Provide the [X, Y] coordinate of the cell's center where the given text is located.  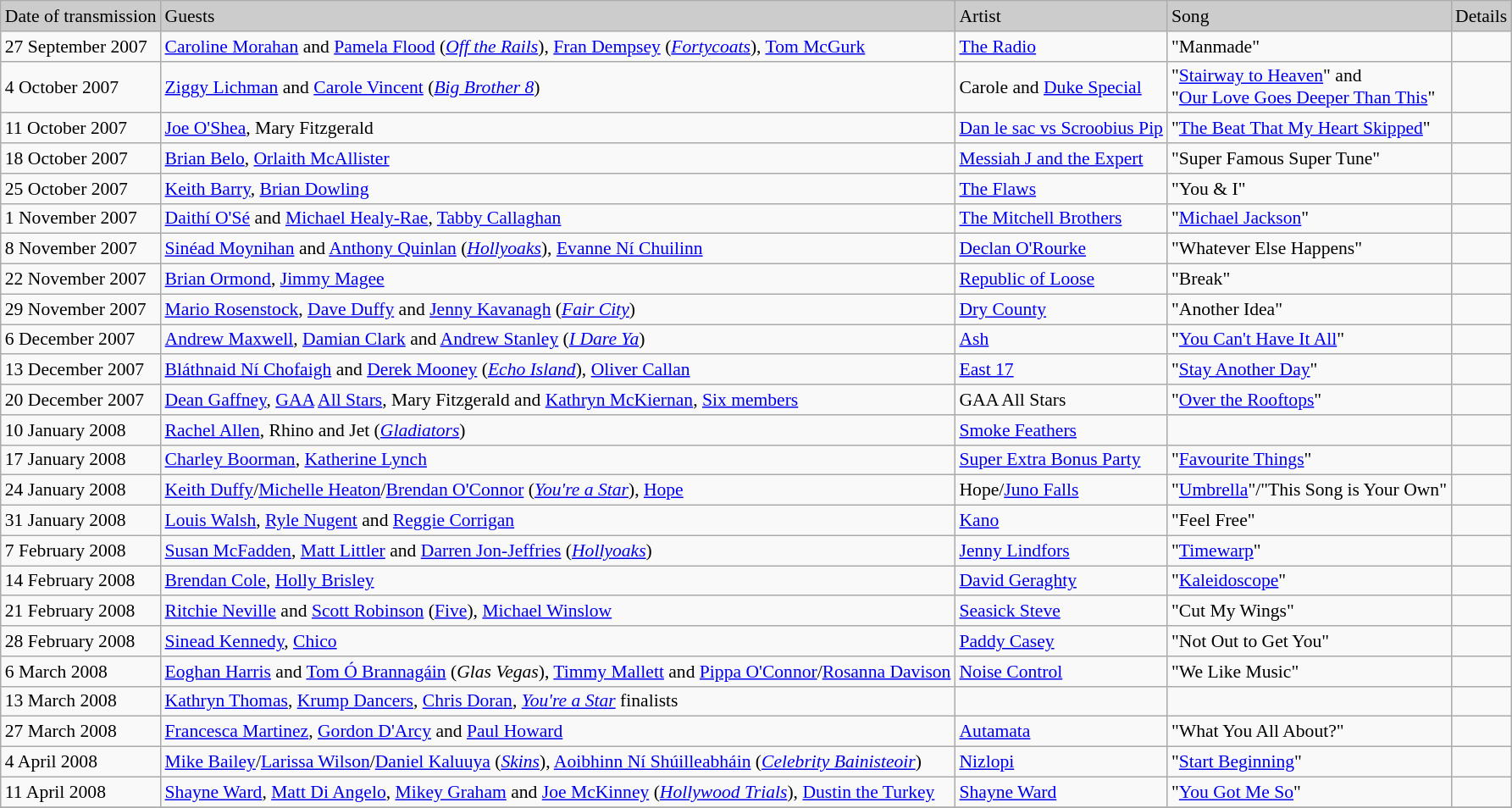
Brendan Cole, Holly Brisley [558, 581]
Keith Duffy/Michelle Heaton/Brendan O'Connor (You're a Star), Hope [558, 490]
Andrew Maxwell, Damian Clark and Andrew Stanley (I Dare Ya) [558, 340]
The Radio [1061, 47]
4 April 2008 [81, 762]
Louis Walsh, Ryle Nugent and Reggie Corrigan [558, 521]
David Geraghty [1061, 581]
Caroline Morahan and Pamela Flood (Off the Rails), Fran Dempsey (Fortycoats), Tom McGurk [558, 47]
Brian Belo, Orlaith McAllister [558, 158]
Ziggy Lichman and Carole Vincent (Big Brother 8) [558, 86]
24 January 2008 [81, 490]
The Flaws [1061, 189]
"Kaleidoscope" [1310, 581]
Ash [1061, 340]
Details [1481, 16]
Francesca Martinez, Gordon D'Arcy and Paul Howard [558, 732]
Dan le sac vs Scroobius Pip [1061, 129]
Super Extra Bonus Party [1061, 460]
"Over the Rooftops" [1310, 400]
1 November 2007 [81, 219]
25 October 2007 [81, 189]
"We Like Music" [1310, 672]
18 October 2007 [81, 158]
Paddy Casey [1061, 641]
Noise Control [1061, 672]
Seasick Steve [1061, 612]
Susan McFadden, Matt Littler and Darren Jon-Jeffries (Hollyoaks) [558, 551]
Declan O'Rourke [1061, 249]
Mike Bailey/Larissa Wilson/Daniel Kaluuya (Skins), Aoibhinn Ní Shúilleabháin (Celebrity Bainisteoir) [558, 762]
"The Beat That My Heart Skipped" [1310, 129]
11 April 2008 [81, 792]
Ritchie Neville and Scott Robinson (Five), Michael Winslow [558, 612]
Shayne Ward, Matt Di Angelo, Mikey Graham and Joe McKinney (Hollywood Trials), Dustin the Turkey [558, 792]
Messiah J and the Expert [1061, 158]
Song [1310, 16]
Mario Rosenstock, Dave Duffy and Jenny Kavanagh (Fair City) [558, 309]
8 November 2007 [81, 249]
"Not Out to Get You" [1310, 641]
East 17 [1061, 370]
27 March 2008 [81, 732]
29 November 2007 [81, 309]
17 January 2008 [81, 460]
"Umbrella"/"This Song is Your Own" [1310, 490]
"Timewarp" [1310, 551]
GAA All Stars [1061, 400]
28 February 2008 [81, 641]
Artist [1061, 16]
Dean Gaffney, GAA All Stars, Mary Fitzgerald and Kathryn McKiernan, Six members [558, 400]
27 September 2007 [81, 47]
Republic of Loose [1061, 279]
"You Can't Have It All" [1310, 340]
"You Got Me So" [1310, 792]
"Break" [1310, 279]
22 November 2007 [81, 279]
Dry County [1061, 309]
"Favourite Things" [1310, 460]
"Super Famous Super Tune" [1310, 158]
"Another Idea" [1310, 309]
The Mitchell Brothers [1061, 219]
4 October 2007 [81, 86]
31 January 2008 [81, 521]
6 March 2008 [81, 672]
13 March 2008 [81, 701]
"Manmade" [1310, 47]
Shayne Ward [1061, 792]
Rachel Allen, Rhino and Jet (Gladiators) [558, 430]
"Start Beginning" [1310, 762]
Smoke Feathers [1061, 430]
Daithí O'Sé and Michael Healy-Rae, Tabby Callaghan [558, 219]
Joe O'Shea, Mary Fitzgerald [558, 129]
"Michael Jackson" [1310, 219]
20 December 2007 [81, 400]
14 February 2008 [81, 581]
"What You All About?" [1310, 732]
Eoghan Harris and Tom Ó Brannagáin (Glas Vegas), Timmy Mallett and Pippa O'Connor/Rosanna Davison [558, 672]
7 February 2008 [81, 551]
13 December 2007 [81, 370]
Jenny Lindfors [1061, 551]
"Cut My Wings" [1310, 612]
Bláthnaid Ní Chofaigh and Derek Mooney (Echo Island), Oliver Callan [558, 370]
Guests [558, 16]
"Stairway to Heaven" and"Our Love Goes Deeper Than This" [1310, 86]
Keith Barry, Brian Dowling [558, 189]
Kathryn Thomas, Krump Dancers, Chris Doran, You're a Star finalists [558, 701]
Sinéad Moynihan and Anthony Quinlan (Hollyoaks), Evanne Ní Chuilinn [558, 249]
Carole and Duke Special [1061, 86]
"You & I" [1310, 189]
Sinead Kennedy, Chico [558, 641]
11 October 2007 [81, 129]
Brian Ormond, Jimmy Magee [558, 279]
Nizlopi [1061, 762]
6 December 2007 [81, 340]
Date of transmission [81, 16]
21 February 2008 [81, 612]
"Whatever Else Happens" [1310, 249]
Hope/Juno Falls [1061, 490]
Charley Boorman, Katherine Lynch [558, 460]
10 January 2008 [81, 430]
"Feel Free" [1310, 521]
Autamata [1061, 732]
"Stay Another Day" [1310, 370]
Kano [1061, 521]
